From the cell containing the given text, extract its center point as [X, Y] coordinate. 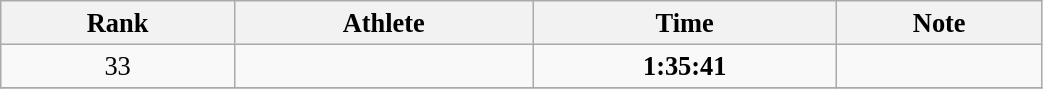
Time [684, 22]
1:35:41 [684, 66]
Athlete [384, 22]
Rank [118, 22]
33 [118, 66]
Note [939, 22]
